Search for the cell housing the specified text and yield its (x, y) center coordinate. 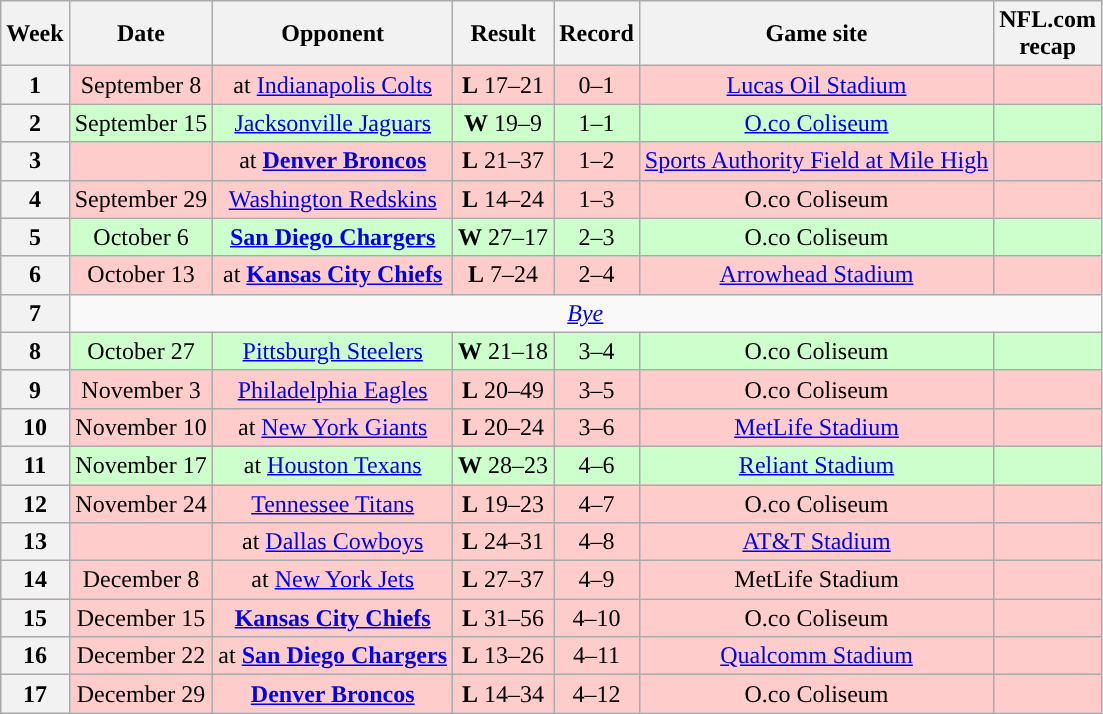
13 (35, 542)
W 27–17 (504, 237)
Bye (585, 313)
Philadelphia Eagles (333, 389)
at Kansas City Chiefs (333, 275)
AT&T Stadium (816, 542)
L 21–37 (504, 161)
4–12 (597, 694)
4–7 (597, 503)
11 (35, 465)
Week (35, 34)
at Indianapolis Colts (333, 85)
September 29 (141, 199)
14 (35, 580)
3–4 (597, 351)
Pittsburgh Steelers (333, 351)
L 19–23 (504, 503)
L 24–31 (504, 542)
0–1 (597, 85)
16 (35, 656)
Date (141, 34)
at Houston Texans (333, 465)
W 21–18 (504, 351)
4–8 (597, 542)
2 (35, 123)
8 (35, 351)
at New York Jets (333, 580)
San Diego Chargers (333, 237)
L 31–56 (504, 618)
November 24 (141, 503)
15 (35, 618)
4–11 (597, 656)
1–1 (597, 123)
W 19–9 (504, 123)
at Dallas Cowboys (333, 542)
at Denver Broncos (333, 161)
7 (35, 313)
Lucas Oil Stadium (816, 85)
2–3 (597, 237)
November 10 (141, 427)
December 29 (141, 694)
L 14–34 (504, 694)
September 8 (141, 85)
L 13–26 (504, 656)
1–2 (597, 161)
Opponent (333, 34)
L 20–24 (504, 427)
L 14–24 (504, 199)
October 13 (141, 275)
9 (35, 389)
Qualcomm Stadium (816, 656)
Jacksonville Jaguars (333, 123)
L 17–21 (504, 85)
Reliant Stadium (816, 465)
at New York Giants (333, 427)
1–3 (597, 199)
Record (597, 34)
2–4 (597, 275)
4–9 (597, 580)
Kansas City Chiefs (333, 618)
10 (35, 427)
December 22 (141, 656)
Washington Redskins (333, 199)
L 7–24 (504, 275)
at San Diego Chargers (333, 656)
December 15 (141, 618)
December 8 (141, 580)
4–6 (597, 465)
3–6 (597, 427)
4–10 (597, 618)
17 (35, 694)
November 17 (141, 465)
November 3 (141, 389)
L 27–37 (504, 580)
1 (35, 85)
3 (35, 161)
4 (35, 199)
Sports Authority Field at Mile High (816, 161)
3–5 (597, 389)
Denver Broncos (333, 694)
Game site (816, 34)
October 27 (141, 351)
W 28–23 (504, 465)
5 (35, 237)
L 20–49 (504, 389)
September 15 (141, 123)
NFL.comrecap (1048, 34)
Arrowhead Stadium (816, 275)
Result (504, 34)
October 6 (141, 237)
Tennessee Titans (333, 503)
6 (35, 275)
12 (35, 503)
